Capture the cell that displays the provided text and extract its [x, y] central coordinate. 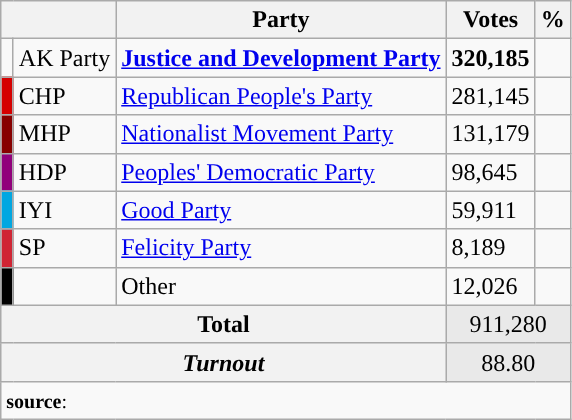
source: [286, 400]
MHP [64, 134]
281,145 [490, 96]
Total [224, 324]
SP [64, 248]
AK Party [64, 58]
Nationalist Movement Party [281, 134]
59,911 [490, 210]
Other [281, 286]
Good Party [281, 210]
Votes [490, 20]
IYI [64, 210]
12,026 [490, 286]
CHP [64, 96]
Felicity Party [281, 248]
88.80 [508, 362]
Turnout [224, 362]
Party [281, 20]
131,179 [490, 134]
Republican People's Party [281, 96]
8,189 [490, 248]
Justice and Development Party [281, 58]
% [552, 20]
98,645 [490, 172]
Peoples' Democratic Party [281, 172]
320,185 [490, 58]
911,280 [508, 324]
HDP [64, 172]
